Extract the (X, Y) coordinate from the center of the cell holding the provided text.  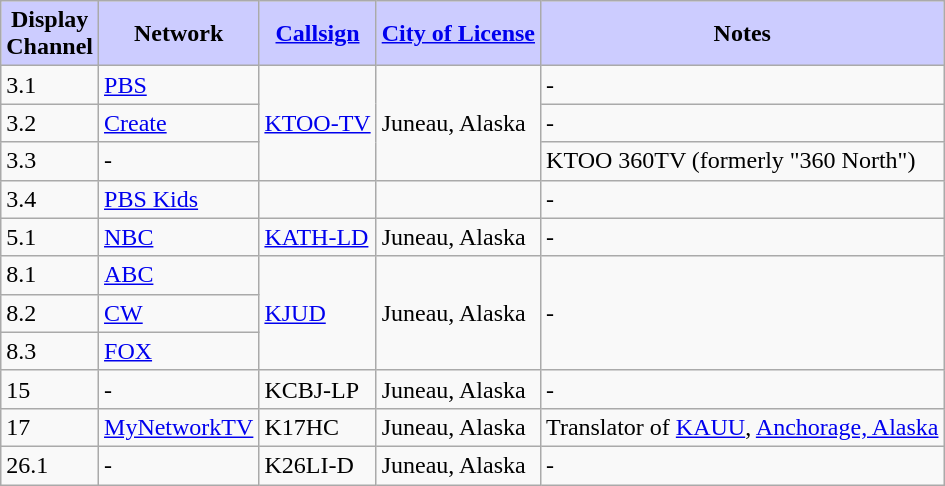
Translator of KAUU, Anchorage, Alaska (742, 427)
3.3 (50, 161)
MyNetworkTV (179, 427)
3.2 (50, 123)
5.1 (50, 237)
KTOO-TV (318, 123)
3.1 (50, 85)
KATH-LD (318, 237)
8.1 (50, 275)
K17HC (318, 427)
PBS (179, 85)
26.1 (50, 465)
DisplayChannel (50, 34)
15 (50, 389)
Create (179, 123)
K26LI-D (318, 465)
KTOO 360TV (formerly "360 North") (742, 161)
KCBJ-LP (318, 389)
8.3 (50, 351)
Notes (742, 34)
KJUD (318, 313)
FOX (179, 351)
Callsign (318, 34)
PBS Kids (179, 199)
3.4 (50, 199)
Network (179, 34)
NBC (179, 237)
8.2 (50, 313)
CW (179, 313)
17 (50, 427)
City of License (458, 34)
ABC (179, 275)
